Return (X, Y) of the center of cell containing provided text 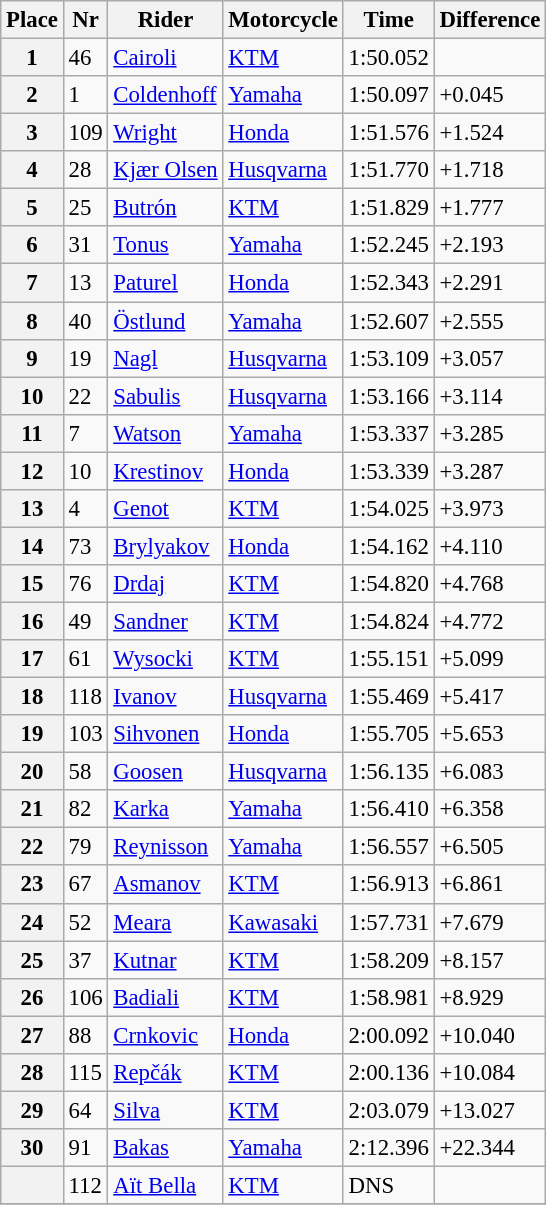
109 (86, 133)
Watson (166, 433)
1:57.731 (388, 922)
106 (86, 997)
12 (32, 471)
Bakas (166, 1148)
Cairoli (166, 58)
82 (86, 809)
20 (32, 772)
8 (32, 321)
+4.110 (490, 546)
Karka (166, 809)
1:52.343 (388, 283)
Meara (166, 922)
+5.653 (490, 734)
Tonus (166, 245)
Sihvonen (166, 734)
Rider (166, 20)
64 (86, 1110)
67 (86, 885)
+1.718 (490, 170)
11 (32, 433)
40 (86, 321)
Nr (86, 20)
91 (86, 1148)
Butrón (166, 208)
Repčák (166, 1073)
+7.679 (490, 922)
+6.505 (490, 847)
+2.555 (490, 321)
+3.114 (490, 396)
2:12.396 (388, 1148)
30 (32, 1148)
Nagl (166, 358)
26 (32, 997)
+1.524 (490, 133)
Goosen (166, 772)
9 (32, 358)
2:03.079 (388, 1110)
Asmanov (166, 885)
61 (86, 659)
+4.768 (490, 584)
1:53.337 (388, 433)
Sabulis (166, 396)
1:55.469 (388, 697)
3 (32, 133)
29 (32, 1110)
DNS (388, 1185)
Östlund (166, 321)
1:54.162 (388, 546)
2 (32, 95)
Motorcycle (283, 20)
49 (86, 621)
118 (86, 697)
14 (32, 546)
1:54.820 (388, 584)
+3.973 (490, 509)
115 (86, 1073)
Reynisson (166, 847)
76 (86, 584)
+8.929 (490, 997)
+10.084 (490, 1073)
52 (86, 922)
6 (32, 245)
23 (32, 885)
1:52.245 (388, 245)
Wysocki (166, 659)
2:00.092 (388, 1035)
Coldenhoff (166, 95)
1:53.109 (388, 358)
Brylyakov (166, 546)
16 (32, 621)
Time (388, 20)
73 (86, 546)
103 (86, 734)
+1.777 (490, 208)
+5.417 (490, 697)
112 (86, 1185)
46 (86, 58)
+13.027 (490, 1110)
21 (32, 809)
Genot (166, 509)
+5.099 (490, 659)
+6.358 (490, 809)
1:51.770 (388, 170)
Kawasaki (283, 922)
1:52.607 (388, 321)
+3.287 (490, 471)
1:51.829 (388, 208)
1:58.209 (388, 960)
+6.861 (490, 885)
1:58.981 (388, 997)
1:56.410 (388, 809)
+8.157 (490, 960)
2:00.136 (388, 1073)
37 (86, 960)
1:50.052 (388, 58)
Kutnar (166, 960)
1:54.025 (388, 509)
1:53.166 (388, 396)
+0.045 (490, 95)
+6.083 (490, 772)
18 (32, 697)
1:51.576 (388, 133)
1:56.913 (388, 885)
58 (86, 772)
+10.040 (490, 1035)
+2.291 (490, 283)
Difference (490, 20)
24 (32, 922)
Wright (166, 133)
Badiali (166, 997)
Aït Bella (166, 1185)
Paturel (166, 283)
Drdaj (166, 584)
Sandner (166, 621)
5 (32, 208)
Kjær Olsen (166, 170)
17 (32, 659)
+3.057 (490, 358)
Silva (166, 1110)
31 (86, 245)
1:53.339 (388, 471)
+22.344 (490, 1148)
1:54.824 (388, 621)
1:50.097 (388, 95)
1:55.705 (388, 734)
88 (86, 1035)
79 (86, 847)
+2.193 (490, 245)
1:55.151 (388, 659)
Place (32, 20)
Ivanov (166, 697)
1:56.557 (388, 847)
+3.285 (490, 433)
+4.772 (490, 621)
15 (32, 584)
1:56.135 (388, 772)
Krestinov (166, 471)
Crnkovic (166, 1035)
27 (32, 1035)
